Output the [X, Y] coordinate of the center of the cell containing the given text.  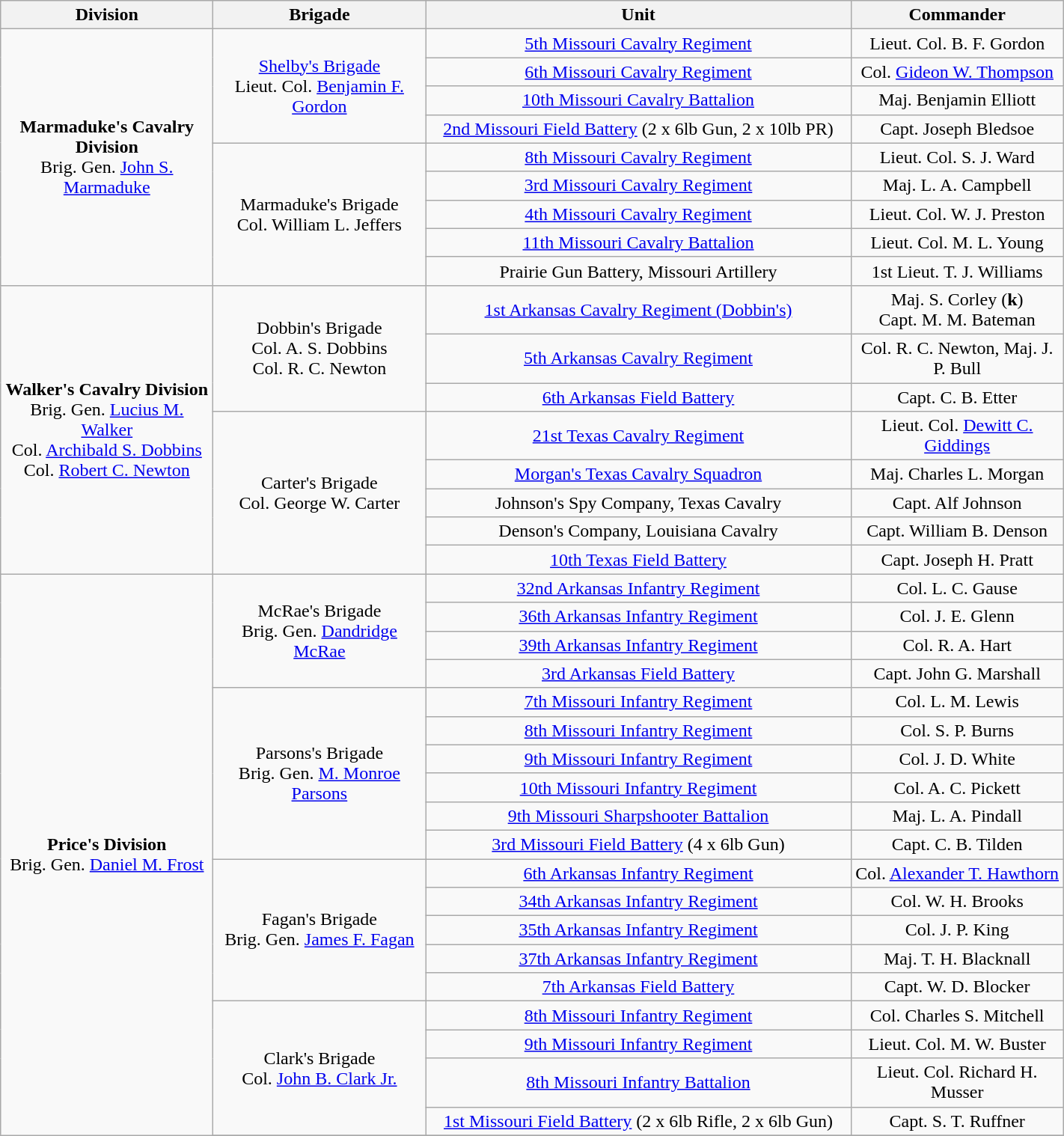
Lieut. Col. M. W. Buster [957, 1044]
35th Arkansas Infantry Regiment [638, 930]
Lieut. Col. Richard H. Musser [957, 1082]
6th Arkansas Infantry Regiment [638, 873]
Dobbin's BrigadeCol. A. S. DobbinsCol. R. C. Newton [319, 348]
Capt. C. B. Tilden [957, 844]
Col. J. E. Glenn [957, 617]
7th Missouri Infantry Regiment [638, 702]
Maj. Charles L. Morgan [957, 474]
Col. Gideon W. Thompson [957, 72]
34th Arkansas Infantry Regiment [638, 902]
Col. L. M. Lewis [957, 702]
10th Texas Field Battery [638, 560]
1st Missouri Field Battery (2 x 6lb Rifle, 2 x 6lb Gun) [638, 1121]
5th Missouri Cavalry Regiment [638, 43]
Division [107, 15]
4th Missouri Cavalry Regiment [638, 214]
Col. A. C. Pickett [957, 787]
Brigade [319, 15]
Capt. John G. Marshall [957, 674]
Col. R. C. Newton, Maj. J. P. Bull [957, 358]
1st Arkansas Cavalry Regiment (Dobbin's) [638, 310]
Lieut. Col. B. F. Gordon [957, 43]
39th Arkansas Infantry Regiment [638, 645]
Denson's Company, Louisiana Cavalry [638, 531]
Col. S. P. Burns [957, 730]
Carter's BrigadeCol. George W. Carter [319, 492]
Parsons's BrigadeBrig. Gen. M. Monroe Parsons [319, 773]
Capt. William B. Denson [957, 531]
8th Missouri Infantry Battalion [638, 1082]
32nd Arkansas Infantry Regiment [638, 588]
Unit [638, 15]
8th Missouri Cavalry Regiment [638, 157]
Lieut. Col. S. J. Ward [957, 157]
Col. W. H. Brooks [957, 902]
6th Missouri Cavalry Regiment [638, 72]
9th Missouri Sharpshooter Battalion [638, 816]
Col. Charles S. Mitchell [957, 1016]
Shelby's BrigadeLieut. Col. Benjamin F. Gordon [319, 86]
Capt. Joseph Bledsoe [957, 129]
Lieut. Col. W. J. Preston [957, 214]
37th Arkansas Infantry Regiment [638, 959]
Maj. L. A. Campbell [957, 186]
7th Arkansas Field Battery [638, 987]
5th Arkansas Cavalry Regiment [638, 358]
3rd Missouri Cavalry Regiment [638, 186]
Fagan's BrigadeBrig. Gen. James F. Fagan [319, 930]
Col. Alexander T. Hawthorn [957, 873]
Col. J. D. White [957, 759]
10th Missouri Cavalry Battalion [638, 100]
36th Arkansas Infantry Regiment [638, 617]
Capt. W. D. Blocker [957, 987]
Prairie Gun Battery, Missouri Artillery [638, 271]
21st Texas Cavalry Regiment [638, 436]
Capt. Alf Johnson [957, 503]
Marmaduke's Cavalry DivisionBrig. Gen. John S. Marmaduke [107, 157]
Lieut. Col. M. L. Young [957, 242]
Maj. Benjamin Elliott [957, 100]
Maj. S. Corley (k)Capt. M. M. Bateman [957, 310]
Capt. Joseph H. Pratt [957, 560]
Johnson's Spy Company, Texas Cavalry [638, 503]
1st Lieut. T. J. Williams [957, 271]
11th Missouri Cavalry Battalion [638, 242]
Walker's Cavalry DivisionBrig. Gen. Lucius M. WalkerCol. Archibald S. DobbinsCol. Robert C. Newton [107, 430]
3rd Arkansas Field Battery [638, 674]
McRae's BrigadeBrig. Gen. Dandridge McRae [319, 631]
Commander [957, 15]
Maj. L. A. Pindall [957, 816]
Marmaduke's BrigadeCol. William L. Jeffers [319, 214]
Capt. S. T. Ruffner [957, 1121]
Clark's BrigadeCol. John B. Clark Jr. [319, 1069]
Capt. C. B. Etter [957, 397]
Col. L. C. Gause [957, 588]
6th Arkansas Field Battery [638, 397]
Maj. T. H. Blacknall [957, 959]
Col. J. P. King [957, 930]
Morgan's Texas Cavalry Squadron [638, 474]
10th Missouri Infantry Regiment [638, 787]
3rd Missouri Field Battery (4 x 6lb Gun) [638, 844]
Price's DivisionBrig. Gen. Daniel M. Frost [107, 855]
2nd Missouri Field Battery (2 x 6lb Gun, 2 x 10lb PR) [638, 129]
Col. R. A. Hart [957, 645]
Lieut. Col. Dewitt C. Giddings [957, 436]
